Scan for the cell matching the given text and deliver its (X, Y) coordinate at center. 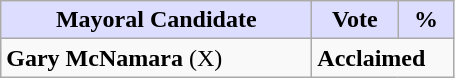
% (426, 20)
Mayoral Candidate (156, 20)
Vote (355, 20)
Gary McNamara (X) (156, 58)
Acclaimed (383, 58)
